Provide the (X, Y) coordinate of the cell's center where the given text is located.  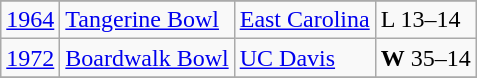
Boardwalk Bowl (147, 58)
East Carolina (304, 20)
L 13–14 (426, 20)
Tangerine Bowl (147, 20)
1972 (30, 58)
UC Davis (304, 58)
W 35–14 (426, 58)
1964 (30, 20)
